Find where the given text appears and provide that cell's center as (X, Y) coordinate. 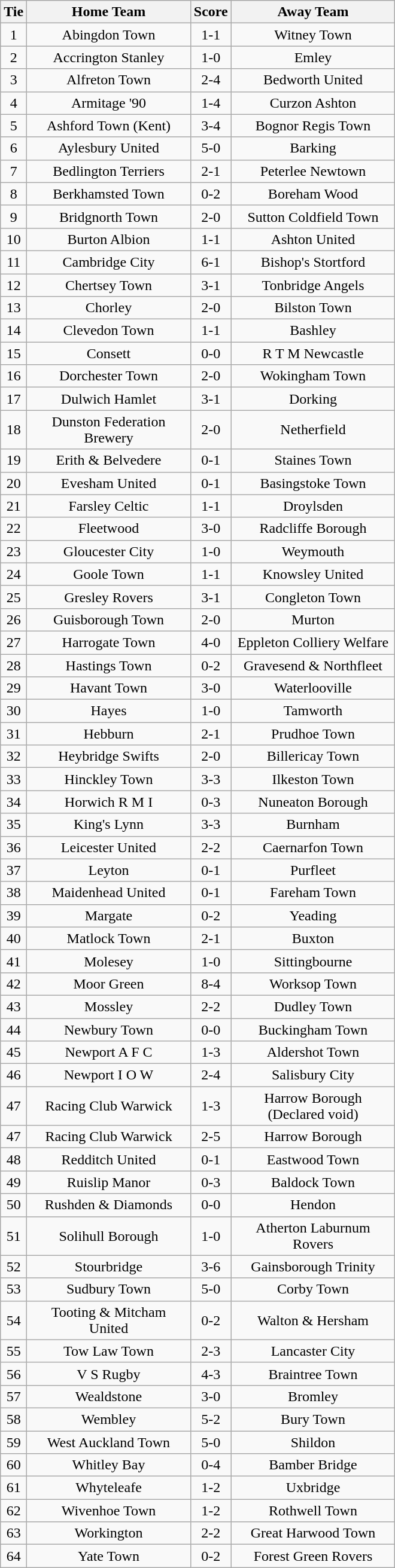
Havant Town (109, 688)
Hebburn (109, 734)
12 (14, 285)
35 (14, 825)
29 (14, 688)
46 (14, 1075)
Hayes (109, 711)
Stourbridge (109, 1267)
Hinckley Town (109, 779)
Whitley Bay (109, 1465)
Solihull Borough (109, 1236)
Murton (313, 620)
28 (14, 666)
Yate Town (109, 1556)
48 (14, 1160)
Sutton Coldfield Town (313, 216)
Aylesbury United (109, 148)
8 (14, 194)
Alfreton Town (109, 80)
4-3 (211, 1374)
Leyton (109, 870)
Dulwich Hamlet (109, 399)
Baldock Town (313, 1182)
Wealdstone (109, 1396)
Clevedon Town (109, 331)
Caernarfon Town (313, 847)
Dunston Federation Brewery (109, 429)
Sudbury Town (109, 1289)
5-2 (211, 1419)
22 (14, 529)
Score (211, 12)
Ashford Town (Kent) (109, 126)
63 (14, 1533)
1 (14, 35)
Sittingbourne (313, 961)
15 (14, 353)
Redditch United (109, 1160)
Bashley (313, 331)
Chorley (109, 308)
Tie (14, 12)
Wembley (109, 1419)
Shildon (313, 1442)
Berkhamsted Town (109, 194)
Armitage '90 (109, 103)
Uxbridge (313, 1488)
Mossley (109, 1006)
Bilston Town (313, 308)
60 (14, 1465)
44 (14, 1029)
55 (14, 1351)
42 (14, 984)
Bognor Regis Town (313, 126)
Cambridge City (109, 262)
Accrington Stanley (109, 57)
Erith & Belvedere (109, 460)
Goole Town (109, 574)
Knowsley United (313, 574)
Harrow Borough (313, 1137)
Rushden & Diamonds (109, 1205)
57 (14, 1396)
Ruislip Manor (109, 1182)
Rothwell Town (313, 1511)
Evesham United (109, 483)
Fareham Town (313, 893)
Gravesend & Northfleet (313, 666)
Maidenhead United (109, 893)
Workington (109, 1533)
Aldershot Town (313, 1053)
53 (14, 1289)
Eppleton Colliery Welfare (313, 642)
Barking (313, 148)
Bedlington Terriers (109, 171)
Forest Green Rovers (313, 1556)
Tooting & Mitcham United (109, 1320)
4 (14, 103)
Bromley (313, 1396)
Wokingham Town (313, 376)
Congleton Town (313, 597)
49 (14, 1182)
36 (14, 847)
16 (14, 376)
Great Harwood Town (313, 1533)
Abingdon Town (109, 35)
40 (14, 938)
33 (14, 779)
Netherfield (313, 429)
5 (14, 126)
23 (14, 551)
Bedworth United (313, 80)
Tow Law Town (109, 1351)
8-4 (211, 984)
Emley (313, 57)
14 (14, 331)
Bamber Bridge (313, 1465)
0-4 (211, 1465)
Salisbury City (313, 1075)
Hendon (313, 1205)
38 (14, 893)
R T M Newcastle (313, 353)
39 (14, 916)
2-5 (211, 1137)
1-4 (211, 103)
West Auckland Town (109, 1442)
Burnham (313, 825)
21 (14, 506)
64 (14, 1556)
9 (14, 216)
Nuneaton Borough (313, 802)
26 (14, 620)
34 (14, 802)
2-3 (211, 1351)
Buxton (313, 938)
Dudley Town (313, 1006)
Atherton Laburnum Rovers (313, 1236)
Leicester United (109, 847)
Newport I O W (109, 1075)
Horwich R M I (109, 802)
27 (14, 642)
41 (14, 961)
Home Team (109, 12)
7 (14, 171)
43 (14, 1006)
Consett (109, 353)
Hastings Town (109, 666)
Newport A F C (109, 1053)
25 (14, 597)
Gresley Rovers (109, 597)
Ilkeston Town (313, 779)
4-0 (211, 642)
Eastwood Town (313, 1160)
Burton Albion (109, 239)
11 (14, 262)
Bury Town (313, 1419)
Radcliffe Borough (313, 529)
19 (14, 460)
Wivenhoe Town (109, 1511)
Staines Town (313, 460)
32 (14, 756)
13 (14, 308)
51 (14, 1236)
Margate (109, 916)
Braintree Town (313, 1374)
Chertsey Town (109, 285)
Walton & Hersham (313, 1320)
King's Lynn (109, 825)
Tonbridge Angels (313, 285)
Ashton United (313, 239)
Worksop Town (313, 984)
Billericay Town (313, 756)
Molesey (109, 961)
Fleetwood (109, 529)
Buckingham Town (313, 1029)
Guisborough Town (109, 620)
17 (14, 399)
Droylsden (313, 506)
Heybridge Swifts (109, 756)
Moor Green (109, 984)
20 (14, 483)
Witney Town (313, 35)
Matlock Town (109, 938)
30 (14, 711)
10 (14, 239)
Peterlee Newtown (313, 171)
59 (14, 1442)
Gainsborough Trinity (313, 1267)
V S Rugby (109, 1374)
3 (14, 80)
Curzon Ashton (313, 103)
Lancaster City (313, 1351)
Gloucester City (109, 551)
18 (14, 429)
54 (14, 1320)
45 (14, 1053)
37 (14, 870)
Tamworth (313, 711)
Yeading (313, 916)
Bishop's Stortford (313, 262)
Basingstoke Town (313, 483)
Weymouth (313, 551)
Whyteleafe (109, 1488)
56 (14, 1374)
6-1 (211, 262)
Waterlooville (313, 688)
Purfleet (313, 870)
50 (14, 1205)
Harrogate Town (109, 642)
24 (14, 574)
Farsley Celtic (109, 506)
3-6 (211, 1267)
31 (14, 734)
3-4 (211, 126)
Prudhoe Town (313, 734)
52 (14, 1267)
2 (14, 57)
Dorchester Town (109, 376)
6 (14, 148)
Harrow Borough (Declared void) (313, 1106)
58 (14, 1419)
Dorking (313, 399)
Boreham Wood (313, 194)
Away Team (313, 12)
Corby Town (313, 1289)
Bridgnorth Town (109, 216)
61 (14, 1488)
62 (14, 1511)
Newbury Town (109, 1029)
